Search for the cell housing the specified text and yield its (X, Y) center coordinate. 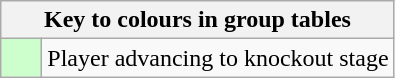
Key to colours in group tables (198, 20)
Player advancing to knockout stage (218, 58)
